Scan for the cell matching the given text and deliver its [x, y] coordinate at center. 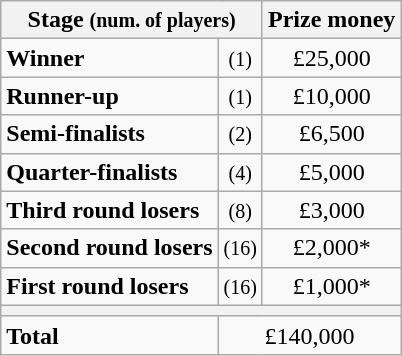
(2) [240, 134]
Third round losers [110, 210]
£5,000 [331, 172]
First round losers [110, 286]
£140,000 [310, 335]
(8) [240, 210]
£3,000 [331, 210]
£1,000* [331, 286]
£10,000 [331, 96]
£2,000* [331, 248]
Semi-finalists [110, 134]
£25,000 [331, 58]
Stage (num. of players) [132, 20]
Winner [110, 58]
Prize money [331, 20]
Total [110, 335]
£6,500 [331, 134]
(4) [240, 172]
Runner-up [110, 96]
Second round losers [110, 248]
Quarter-finalists [110, 172]
